Capture the cell that displays the provided text and extract its [x, y] central coordinate. 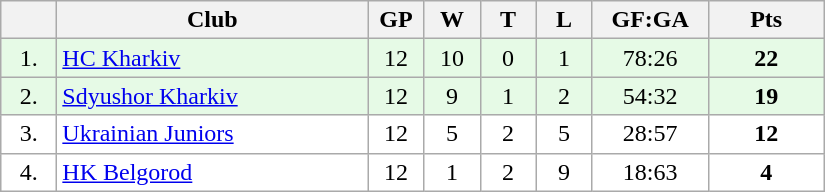
22 [766, 58]
Club [212, 20]
W [452, 20]
Pts [766, 20]
Ukrainian Juniors [212, 134]
0 [508, 58]
HC Kharkiv [212, 58]
4. [29, 172]
2. [29, 96]
L [564, 20]
19 [766, 96]
78:26 [650, 58]
1. [29, 58]
HK Belgorod [212, 172]
T [508, 20]
10 [452, 58]
4 [766, 172]
18:63 [650, 172]
54:32 [650, 96]
GP [396, 20]
GF:GA [650, 20]
28:57 [650, 134]
3. [29, 134]
Sdyushor Kharkiv [212, 96]
